For the text-containing cell, return its midpoint in (x, y) coordinate format. 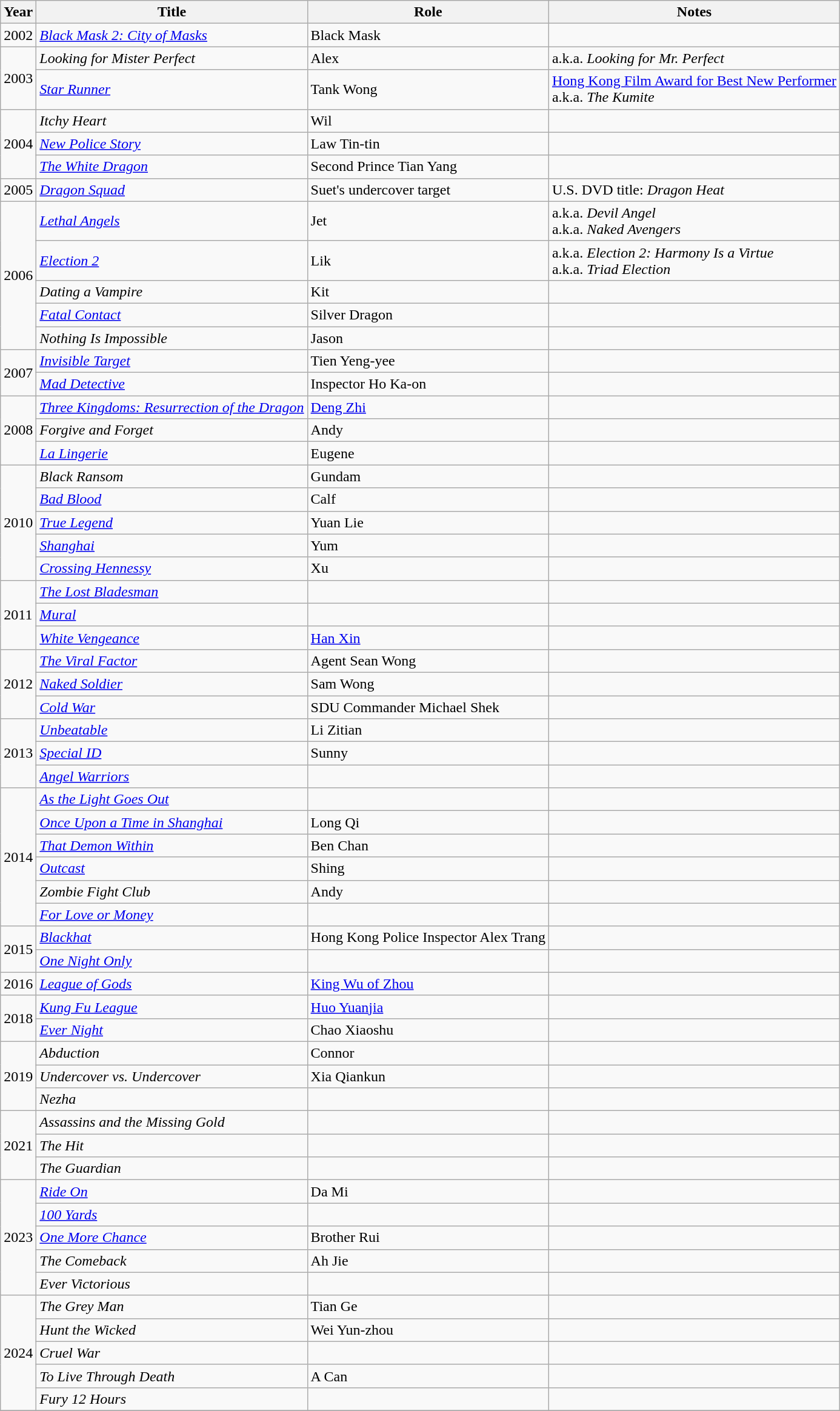
Eugene (428, 453)
Three Kingdoms: Resurrection of the Dragon (172, 407)
Looking for Mister Perfect (172, 58)
Abduction (172, 1053)
A Can (428, 1376)
Second Prince Tian Yang (428, 167)
Da Mi (428, 1192)
2023 (18, 1238)
Deng Zhi (428, 407)
Mural (172, 615)
Zombie Fight Club (172, 892)
Cruel War (172, 1353)
Ever Victorious (172, 1284)
Yum (428, 545)
New Police Story (172, 144)
The Hit (172, 1146)
U.S. DVD title: Dragon Heat (694, 190)
2012 (18, 684)
True Legend (172, 522)
Star Runner (172, 90)
Ben Chan (428, 846)
Mad Detective (172, 384)
The Lost Bladesman (172, 592)
Brother Rui (428, 1238)
Xia Qiankun (428, 1076)
Forgive and Forget (172, 430)
For Love or Money (172, 915)
2003 (18, 78)
Bad Blood (172, 499)
Lik (428, 261)
Black Mask (428, 35)
Sunny (428, 753)
Unbeatable (172, 730)
Jason (428, 338)
One Night Only (172, 961)
2013 (18, 753)
Ah Jie (428, 1261)
2005 (18, 190)
Kung Fu League (172, 1007)
2006 (18, 275)
Year (18, 12)
2008 (18, 430)
Cold War (172, 707)
Invisible Target (172, 361)
League of Gods (172, 984)
Hong Kong Film Award for Best New Performer a.k.a. The Kumite (694, 90)
The Comeback (172, 1261)
Special ID (172, 753)
White Vengeance (172, 638)
Lethal Angels (172, 221)
Nezha (172, 1099)
100 Yards (172, 1215)
Long Qi (428, 822)
The Grey Man (172, 1307)
Han Xin (428, 638)
Itchy Heart (172, 121)
Notes (694, 12)
Election 2 (172, 261)
As the Light Goes Out (172, 799)
a.k.a. Election 2: Harmony Is a Virtue a.k.a. Triad Election (694, 261)
Black Mask 2: City of Masks (172, 35)
Hunt the Wicked (172, 1330)
La Lingerie (172, 453)
Alex (428, 58)
2014 (18, 857)
Inspector Ho Ka-on (428, 384)
2015 (18, 949)
Naked Soldier (172, 684)
Black Ransom (172, 476)
Crossing Hennessy (172, 569)
a.k.a. Devil Angel a.k.a. Naked Avengers (694, 221)
Yuan Lie (428, 522)
Ride On (172, 1192)
Sam Wong (428, 684)
Shing (428, 869)
2011 (18, 615)
Law Tin-tin (428, 144)
Silver Dragon (428, 315)
Once Upon a Time in Shanghai (172, 822)
Role (428, 12)
Tian Ge (428, 1307)
2019 (18, 1076)
The White Dragon (172, 167)
To Live Through Death (172, 1376)
2018 (18, 1018)
Blackhat (172, 938)
Ever Night (172, 1030)
2024 (18, 1353)
Shanghai (172, 545)
a.k.a. Looking for Mr. Perfect (694, 58)
Chao Xiaoshu (428, 1030)
Hong Kong Police Inspector Alex Trang (428, 938)
Dragon Squad (172, 190)
SDU Commander Michael Shek (428, 707)
2007 (18, 373)
Tien Yeng-yee (428, 361)
One More Chance (172, 1238)
Wil (428, 121)
Wei Yun-zhou (428, 1330)
The Viral Factor (172, 661)
2021 (18, 1146)
Kit (428, 292)
Undercover vs. Undercover (172, 1076)
2004 (18, 144)
The Guardian (172, 1169)
Xu (428, 569)
Outcast (172, 869)
Title (172, 12)
Huo Yuanjia (428, 1007)
Assassins and the Missing Gold (172, 1122)
Calf (428, 499)
Nothing Is Impossible (172, 338)
Tank Wong (428, 90)
Dating a Vampire (172, 292)
That Demon Within (172, 846)
Jet (428, 221)
Suet's undercover target (428, 190)
Fatal Contact (172, 315)
2010 (18, 522)
Fury 12 Hours (172, 1399)
Connor (428, 1053)
King Wu of Zhou (428, 984)
Li Zitian (428, 730)
Angel Warriors (172, 776)
2002 (18, 35)
Agent Sean Wong (428, 661)
Gundam (428, 476)
2016 (18, 984)
